Output the [X, Y] coordinate of the center of the cell containing the given text.  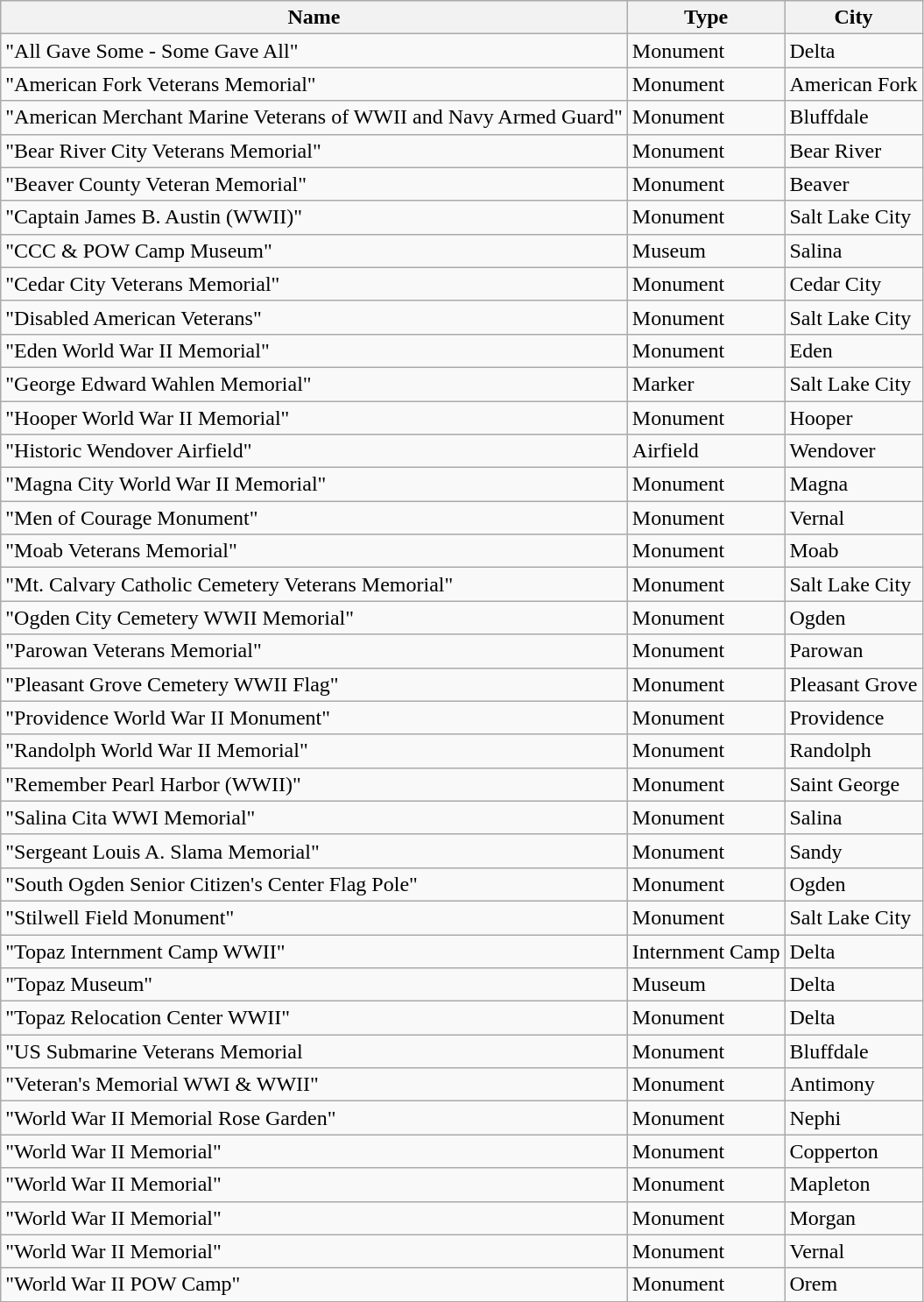
Sandy [853, 851]
"Providence World War II Monument" [314, 718]
Type [706, 18]
Morgan [853, 1218]
"Veteran's Memorial WWI & WWII" [314, 1085]
"World War II POW Camp" [314, 1284]
Bear River [853, 151]
"Magna City World War II Memorial" [314, 485]
Pleasant Grove [853, 684]
"Beaver County Veteran Memorial" [314, 184]
"Topaz Museum" [314, 985]
Copperton [853, 1151]
"Topaz Relocation Center WWII" [314, 1018]
Eden [853, 350]
"Salina Cita WWI Memorial" [314, 817]
Nephi [853, 1118]
Saint George [853, 784]
Mapleton [853, 1185]
"Remember Pearl Harbor (WWII)" [314, 784]
"Eden World War II Memorial" [314, 350]
"Captain James B. Austin (WWII)" [314, 217]
"Mt. Calvary Catholic Cemetery Veterans Memorial" [314, 584]
"US Submarine Veterans Memorial [314, 1051]
"Topaz Internment Camp WWII" [314, 951]
Wendover [853, 451]
"Historic Wendover Airfield" [314, 451]
Providence [853, 718]
"Cedar City Veterans Memorial" [314, 284]
City [853, 18]
"Hooper World War II Memorial" [314, 418]
"World War II Memorial Rose Garden" [314, 1118]
Magna [853, 485]
"Men of Courage Monument" [314, 518]
Orem [853, 1284]
Name [314, 18]
"Moab Veterans Memorial" [314, 551]
"Bear River City Veterans Memorial" [314, 151]
"American Merchant Marine Veterans of WWII and Navy Armed Guard" [314, 117]
"Parowan Veterans Memorial" [314, 651]
Beaver [853, 184]
Parowan [853, 651]
Randolph [853, 751]
"American Fork Veterans Memorial" [314, 84]
"Sergeant Louis A. Slama Memorial" [314, 851]
"Disabled American Veterans" [314, 317]
"Pleasant Grove Cemetery WWII Flag" [314, 684]
"Stilwell Field Monument" [314, 917]
"South Ogden Senior Citizen's Center Flag Pole" [314, 884]
Hooper [853, 418]
Cedar City [853, 284]
"All Gave Some - Some Gave All" [314, 51]
"CCC & POW Camp Museum" [314, 251]
Moab [853, 551]
Internment Camp [706, 951]
"Randolph World War II Memorial" [314, 751]
"George Edward Wahlen Memorial" [314, 384]
Marker [706, 384]
Antimony [853, 1085]
Airfield [706, 451]
American Fork [853, 84]
"Ogden City Cemetery WWII Memorial" [314, 618]
